Return (x, y) of the center of cell containing provided text 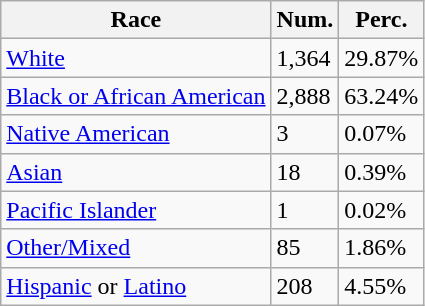
Race (136, 20)
1.86% (382, 248)
Black or African American (136, 96)
85 (305, 248)
63.24% (382, 96)
Native American (136, 134)
18 (305, 172)
Pacific Islander (136, 210)
0.39% (382, 172)
White (136, 58)
1,364 (305, 58)
2,888 (305, 96)
Other/Mixed (136, 248)
Hispanic or Latino (136, 286)
29.87% (382, 58)
0.07% (382, 134)
3 (305, 134)
Perc. (382, 20)
Num. (305, 20)
1 (305, 210)
Asian (136, 172)
4.55% (382, 286)
208 (305, 286)
0.02% (382, 210)
